Provide the [X, Y] coordinate of the cell's center where the given text is located.  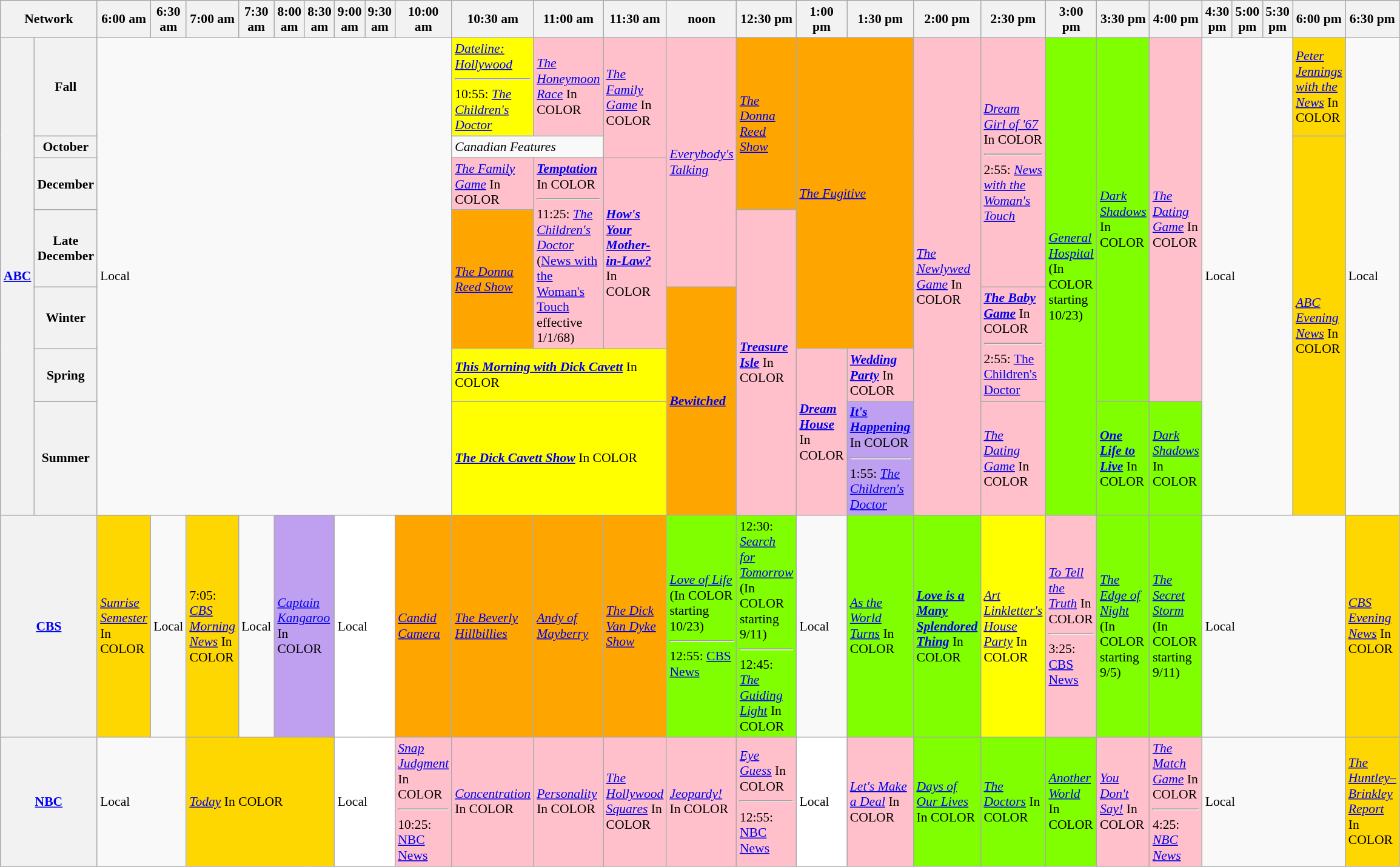
Jeopardy! In COLOR [701, 802]
As the World Turns In COLOR [880, 626]
The Edge of Night (In COLOR starting 9/5) [1123, 626]
7:05: CBS Morning News In COLOR [212, 626]
11:30 am [635, 19]
The Huntley–Brinkley Report In COLOR [1373, 802]
Wedding Party In COLOR [880, 375]
9:00 am [350, 19]
Concentration In COLOR [492, 802]
Snap Judgment In COLOR10:25: NBC News [423, 802]
7:00 am [212, 19]
The Fugitive [855, 193]
7:30 am [256, 19]
One Life to Live In COLOR [1123, 458]
2:00 pm [947, 19]
The Secret Storm (In COLOR starting 9/11) [1176, 626]
6:00 pm [1319, 19]
10:00 am [423, 19]
Art Linkletter's House Party In COLOR [1013, 626]
Temptation In COLOR 11:25: The Children's Doctor (News with the Woman's Touch effective 1/1/68) [568, 253]
The Match Game In COLOR4:25: NBC News [1176, 802]
Everybody's Talking [701, 162]
Today In COLOR [260, 802]
noon [701, 19]
3:30 pm [1123, 19]
The Honeymoon Race In COLOR [568, 87]
Dream Girl of '67 In COLOR2:55: News with the Woman's Touch [1013, 162]
Love is a Many Splendored Thing In COLOR [947, 626]
Eye Guess In COLOR12:55: NBC News [766, 802]
Late December [65, 249]
1:00 pm [821, 19]
Spring [65, 375]
ABC [18, 276]
1:30 pm [880, 19]
6:30 am [169, 19]
Days of Our Lives In COLOR [947, 802]
Candid Camera [423, 626]
ABC Evening News In COLOR [1319, 325]
12:30: Search for Tomorrow (In COLOR starting 9/11)12:45: The Guiding Light In COLOR [766, 626]
4:00 pm [1176, 19]
October [65, 147]
The Newlywed Game In COLOR [947, 276]
Treasure Isle In COLOR [766, 363]
Fall [65, 87]
10:30 am [492, 19]
8:30 am [320, 19]
9:30 am [380, 19]
General Hospital (In COLOR starting 10/23) [1071, 276]
5:00 pm [1247, 19]
Canadian Features [528, 147]
Personality In COLOR [568, 802]
This Morning with Dick Cavett In COLOR [559, 375]
You Don't Say! In COLOR [1123, 802]
5:30 pm [1278, 19]
The Dick Van Dyke Show [635, 626]
CBS [49, 626]
Summer [65, 458]
It's Happening In COLOR1:55: The Children's Doctor [880, 458]
Winter [65, 318]
Bewitched [701, 401]
CBS Evening News In COLOR [1373, 626]
12:30 pm [766, 19]
Another World In COLOR [1071, 802]
6:00 am [124, 19]
December [65, 184]
The Baby Game In COLOR2:55: The Children's Doctor [1013, 344]
Dream House In COLOR [821, 432]
The Hollywood Squares In COLOR [635, 802]
6:30 pm [1373, 19]
Sunrise Semester In COLOR [124, 626]
The Dick Cavett Show In COLOR [559, 458]
4:30 pm [1217, 19]
11:00 am [568, 19]
Let's Make a Deal In COLOR [880, 802]
The Beverly Hillbillies [492, 626]
NBC [49, 802]
How's Your Mother-in-Law? In COLOR [635, 253]
Peter Jennings with the News In COLOR [1319, 87]
Love of Life (In COLOR starting 10/23)12:55: CBS News [701, 626]
Dateline: Hollywood10:55: The Children's Doctor [492, 87]
Captain Kangaroo In COLOR [304, 626]
To Tell the Truth In COLOR3:25: CBS News [1071, 626]
2:30 pm [1013, 19]
Andy of Mayberry [568, 626]
8:00 am [289, 19]
3:00 pm [1071, 19]
Network [49, 19]
The Doctors In COLOR [1013, 802]
